Find where the given text appears and provide that cell's center as (x, y) coordinate. 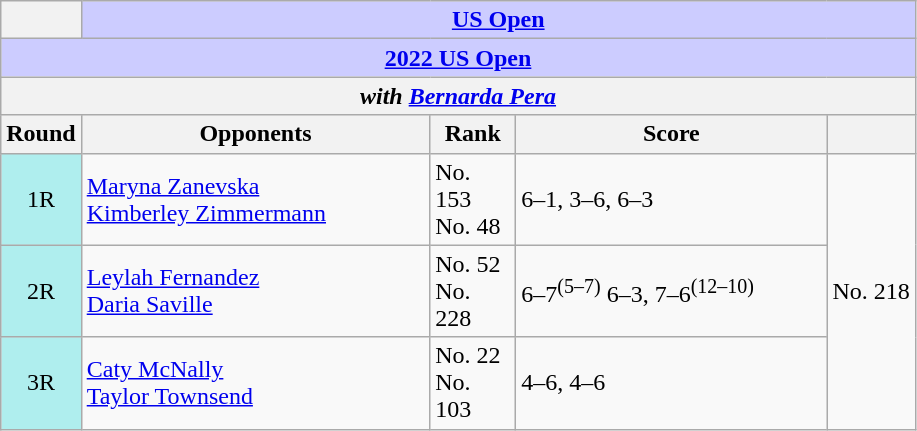
3R (41, 383)
2R (41, 291)
US Open (498, 20)
No. 52No. 228 (473, 291)
Caty McNally Taylor Townsend (256, 383)
Rank (473, 134)
6–7(5–7) 6–3, 7–6(12–10) (672, 291)
4–6, 4–6 (672, 383)
Leylah Fernandez Daria Saville (256, 291)
1R (41, 199)
2022 US Open (458, 58)
No. 218 (871, 291)
Opponents (256, 134)
Maryna Zanevska Kimberley Zimmermann (256, 199)
6–1, 3–6, 6–3 (672, 199)
No. 22No. 103 (473, 383)
with Bernarda Pera (458, 96)
No. 153No. 48 (473, 199)
Score (672, 134)
Round (41, 134)
